Output the (X, Y) coordinate of the center of the cell containing the given text.  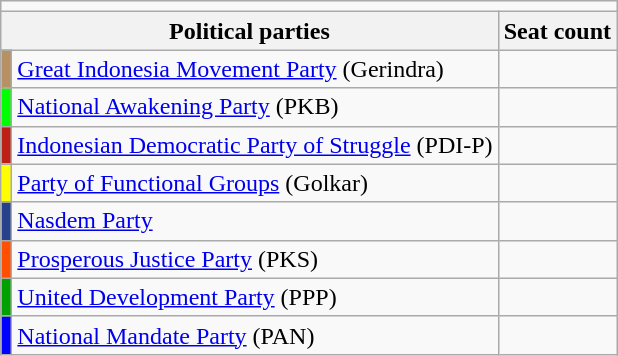
Prosperous Justice Party (PKS) (255, 259)
Seat count (557, 31)
Indonesian Democratic Party of Struggle (PDI-P) (255, 145)
National Awakening Party (PKB) (255, 107)
Nasdem Party (255, 221)
National Mandate Party (PAN) (255, 335)
Great Indonesia Movement Party (Gerindra) (255, 69)
Political parties (250, 31)
Party of Functional Groups (Golkar) (255, 183)
United Development Party (PPP) (255, 297)
